Identify which cell holds the provided text, then report its [X, Y] central coordinate. 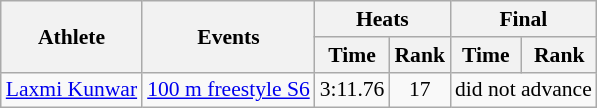
Athlete [72, 36]
Laxmi Kunwar [72, 90]
100 m freestyle S6 [228, 90]
did not advance [524, 90]
3:11.76 [352, 90]
Events [228, 36]
17 [420, 90]
Final [524, 19]
Heats [382, 19]
